Extract the (x, y) coordinate from the center of the cell holding the provided text.  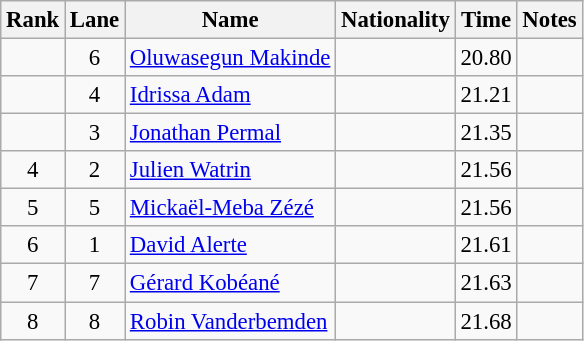
21.21 (486, 95)
Nationality (396, 20)
3 (95, 133)
Name (230, 20)
21.61 (486, 245)
Time (486, 20)
Rank (33, 20)
20.80 (486, 58)
21.35 (486, 133)
Julien Watrin (230, 170)
2 (95, 170)
Lane (95, 20)
Idrissa Adam (230, 95)
21.63 (486, 283)
Mickaël-Meba Zézé (230, 208)
David Alerte (230, 245)
Oluwasegun Makinde (230, 58)
Robin Vanderbemden (230, 321)
21.68 (486, 321)
Notes (550, 20)
Jonathan Permal (230, 133)
1 (95, 245)
Gérard Kobéané (230, 283)
